Identify which cell holds the provided text, then report its [x, y] central coordinate. 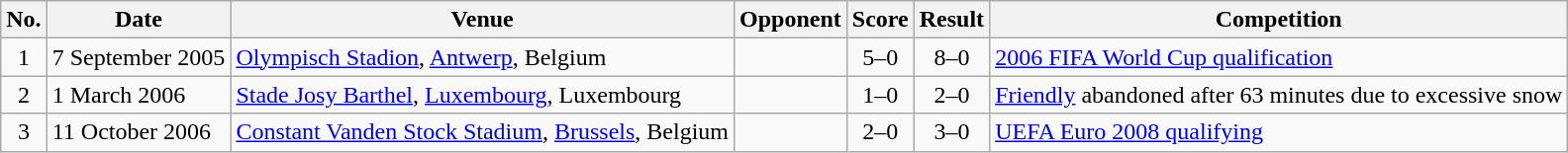
1 [24, 57]
UEFA Euro 2008 qualifying [1279, 132]
Result [951, 20]
Date [139, 20]
3–0 [951, 132]
8–0 [951, 57]
1 March 2006 [139, 95]
Score [880, 20]
Competition [1279, 20]
Stade Josy Barthel, Luxembourg, Luxembourg [483, 95]
Friendly abandoned after 63 minutes due to excessive snow [1279, 95]
3 [24, 132]
2 [24, 95]
1–0 [880, 95]
11 October 2006 [139, 132]
Olympisch Stadion, Antwerp, Belgium [483, 57]
Constant Vanden Stock Stadium, Brussels, Belgium [483, 132]
Venue [483, 20]
No. [24, 20]
7 September 2005 [139, 57]
Opponent [790, 20]
2006 FIFA World Cup qualification [1279, 57]
5–0 [880, 57]
